For the text-containing cell, return its midpoint in (x, y) coordinate format. 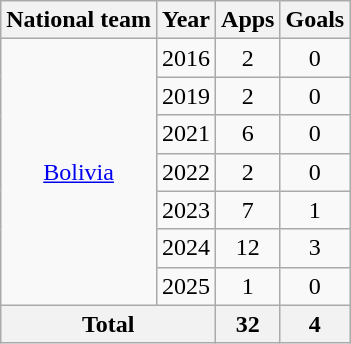
2025 (186, 286)
Goals (315, 20)
32 (248, 324)
2019 (186, 96)
2022 (186, 172)
6 (248, 134)
2023 (186, 210)
3 (315, 248)
2016 (186, 58)
12 (248, 248)
Bolivia (79, 172)
2024 (186, 248)
Total (108, 324)
National team (79, 20)
Apps (248, 20)
7 (248, 210)
4 (315, 324)
2021 (186, 134)
Year (186, 20)
